Pinpoint the cell where the given text exists, returning its (x, y) midpoint coordinate. 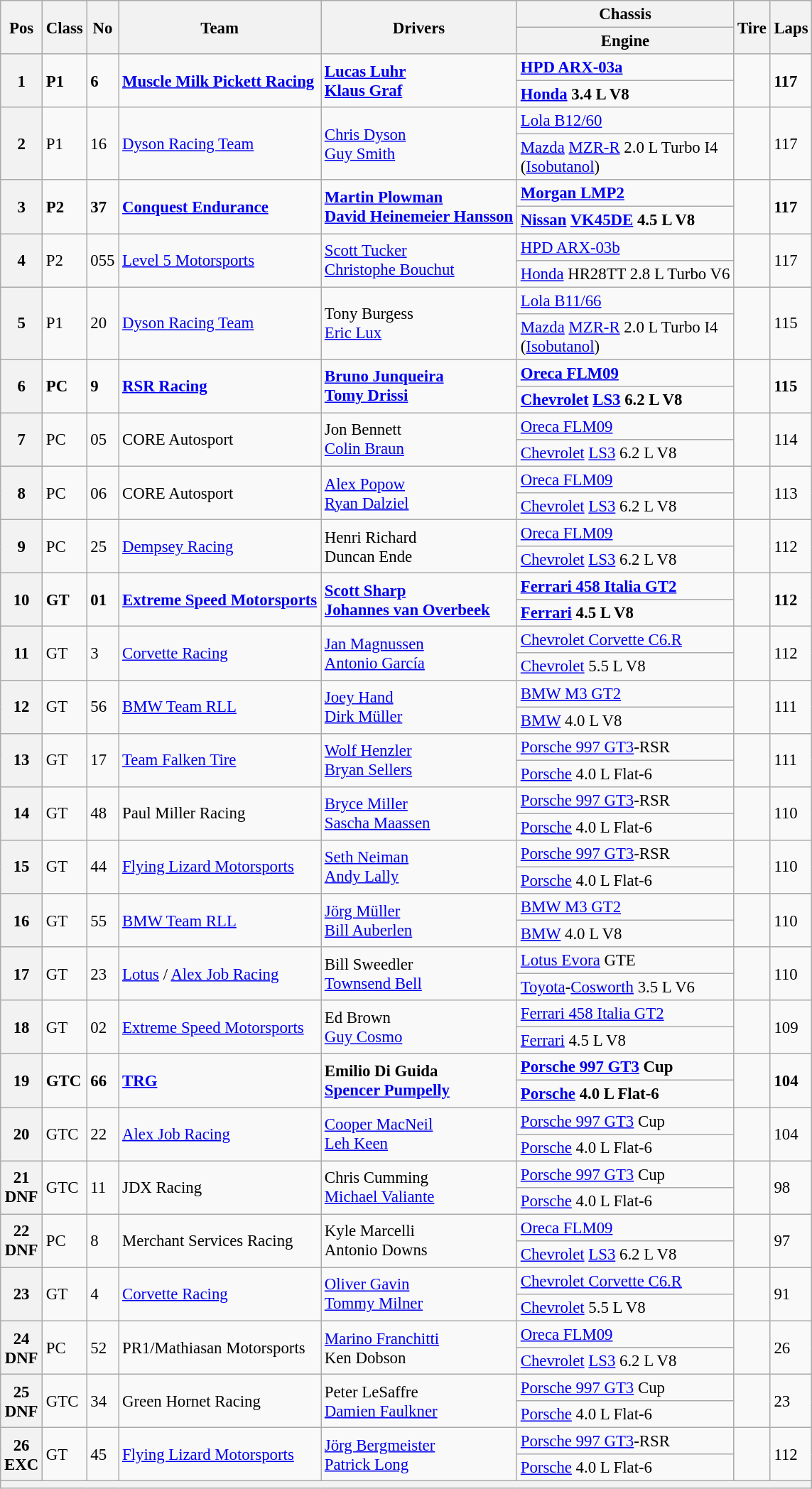
66 (102, 1081)
Chris Dyson Guy Smith (419, 144)
Ed Brown Guy Cosmo (419, 1027)
55 (102, 921)
Toyota-Cosworth 3.5 L V6 (625, 987)
26EXC (21, 1455)
Class (64, 27)
Seth Neiman Andy Lally (419, 867)
24DNF (21, 1347)
Paul Miller Racing (220, 814)
Team (220, 27)
15 (21, 867)
Lotus Evora GTE (625, 960)
Nissan VK45DE 4.5 L V8 (625, 220)
JDX Racing (220, 1188)
22DNF (21, 1240)
2 (21, 144)
Bruno Junqueira Tomy Drissi (419, 386)
Level 5 Motorsports (220, 260)
113 (791, 493)
Chris Cumming Michael Valiante (419, 1188)
114 (791, 439)
25DNF (21, 1401)
Merchant Services Racing (220, 1240)
RSR Racing (220, 386)
Dempsey Racing (220, 547)
97 (791, 1240)
Tony Burgess Eric Lux (419, 323)
Lola B12/60 (625, 121)
No (102, 27)
34 (102, 1401)
Team Falken Tire (220, 760)
Honda 3.4 L V8 (625, 94)
Jörg Bergmeister Patrick Long (419, 1455)
26 (791, 1347)
Kyle Marcelli Antonio Downs (419, 1240)
Bill Sweedler Townsend Bell (419, 973)
91 (791, 1294)
Lotus / Alex Job Racing (220, 973)
TRG (220, 1081)
5 (21, 323)
25 (102, 547)
06 (102, 493)
Honda HR28TT 2.8 L Turbo V6 (625, 274)
HPD ARX-03b (625, 247)
10 (21, 600)
02 (102, 1027)
Emilio Di Guida Spencer Pumpelly (419, 1081)
Oliver Gavin Tommy Milner (419, 1294)
Laps (791, 27)
Peter LeSaffre Damien Faulkner (419, 1401)
44 (102, 867)
05 (102, 439)
12 (21, 706)
Pos (21, 27)
56 (102, 706)
Drivers (419, 27)
Engine (625, 41)
Jan Magnussen Antonio García (419, 654)
Conquest Endurance (220, 207)
Joey Hand Dirk Müller (419, 706)
Alex Popow Ryan Dalziel (419, 493)
Morgan LMP2 (625, 194)
Green Hornet Racing (220, 1401)
Scott Sharp Johannes van Overbeek (419, 600)
109 (791, 1027)
Lola B11/66 (625, 300)
1 (21, 81)
52 (102, 1347)
21DNF (21, 1188)
Scott Tucker Christophe Bouchut (419, 260)
Marino Franchitti Ken Dobson (419, 1347)
055 (102, 260)
7 (21, 439)
14 (21, 814)
Wolf Henzler Bryan Sellers (419, 760)
48 (102, 814)
13 (21, 760)
Jörg Müller Bill Auberlen (419, 921)
18 (21, 1027)
45 (102, 1455)
HPD ARX-03a (625, 67)
Henri Richard Duncan Ende (419, 547)
19 (21, 1081)
01 (102, 600)
Martin Plowman David Heinemeier Hansson (419, 207)
Chassis (625, 14)
Muscle Milk Pickett Racing (220, 81)
Cooper MacNeil Leh Keen (419, 1134)
Alex Job Racing (220, 1134)
98 (791, 1188)
PR1/Mathiasan Motorsports (220, 1347)
37 (102, 207)
Bryce Miller Sascha Maassen (419, 814)
Jon Bennett Colin Braun (419, 439)
Tire (752, 27)
Lucas Luhr Klaus Graf (419, 81)
22 (102, 1134)
